Pinpoint the cell where the given text exists, returning its [X, Y] midpoint coordinate. 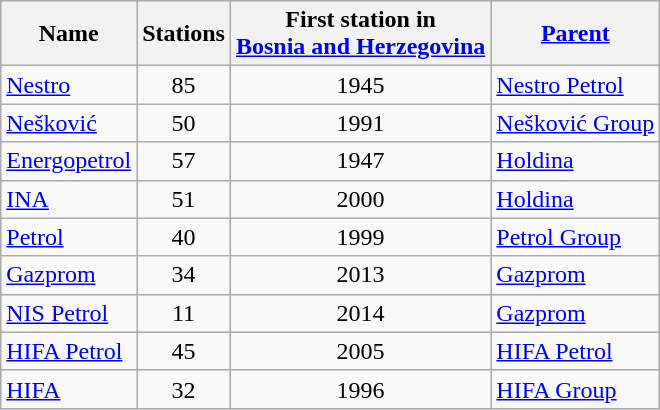
50 [184, 123]
Nestro [69, 85]
2013 [360, 275]
2000 [360, 199]
2005 [360, 351]
1945 [360, 85]
32 [184, 389]
Name [69, 34]
51 [184, 199]
45 [184, 351]
Nešković [69, 123]
First station inBosnia and Herzegovina [360, 34]
57 [184, 161]
40 [184, 237]
Energopetrol [69, 161]
Nešković Group [576, 123]
Petrol Group [576, 237]
HIFA [69, 389]
Stations [184, 34]
85 [184, 85]
1947 [360, 161]
34 [184, 275]
1996 [360, 389]
1991 [360, 123]
1999 [360, 237]
INA [69, 199]
Petrol [69, 237]
NIS Petrol [69, 313]
2014 [360, 313]
HIFA Group [576, 389]
Parent [576, 34]
11 [184, 313]
Nestro Petrol [576, 85]
